Scan for the cell matching the given text and deliver its (x, y) coordinate at center. 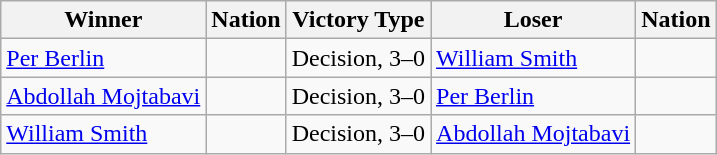
Loser (534, 20)
Victory Type (358, 20)
Winner (104, 20)
